Find where the given text appears and provide that cell's center as (x, y) coordinate. 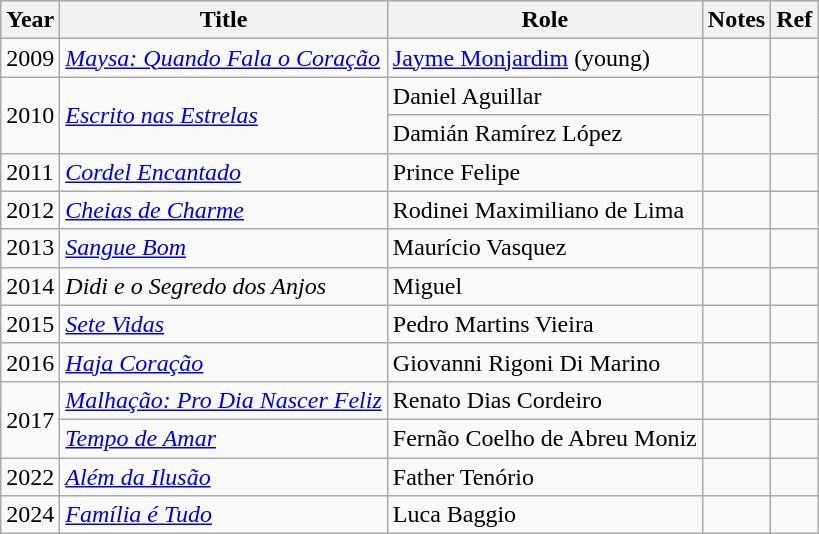
Title (224, 20)
Cheias de Charme (224, 210)
2014 (30, 286)
Escrito nas Estrelas (224, 115)
Prince Felipe (544, 172)
Notes (736, 20)
Ref (794, 20)
Além da Ilusão (224, 477)
Malhação: Pro Dia Nascer Feliz (224, 400)
2009 (30, 58)
2010 (30, 115)
2011 (30, 172)
Maysa: Quando Fala o Coração (224, 58)
2022 (30, 477)
2017 (30, 419)
Daniel Aguillar (544, 96)
Giovanni Rigoni Di Marino (544, 362)
Luca Baggio (544, 515)
Miguel (544, 286)
Haja Coração (224, 362)
Maurício Vasquez (544, 248)
Year (30, 20)
Rodinei Maximiliano de Lima (544, 210)
Damián Ramírez López (544, 134)
2013 (30, 248)
2024 (30, 515)
Renato Dias Cordeiro (544, 400)
Tempo de Amar (224, 438)
2016 (30, 362)
Família é Tudo (224, 515)
2015 (30, 324)
Father Tenório (544, 477)
2012 (30, 210)
Pedro Martins Vieira (544, 324)
Didi e o Segredo dos Anjos (224, 286)
Sete Vidas (224, 324)
Jayme Monjardim (young) (544, 58)
Fernão Coelho de Abreu Moniz (544, 438)
Role (544, 20)
Sangue Bom (224, 248)
Cordel Encantado (224, 172)
